Determine the (X, Y) coordinate at the center of the cell enclosing the given text.  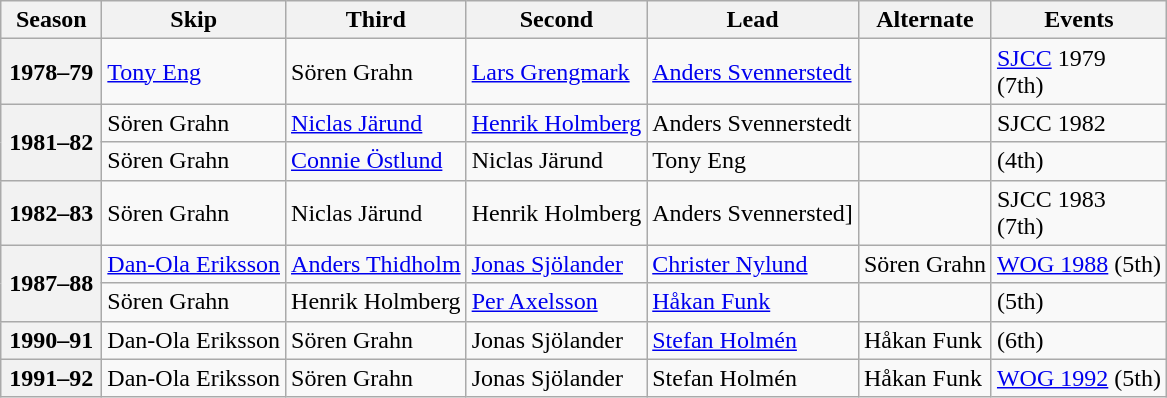
1981–82 (52, 142)
1991–92 (52, 378)
SJCC 1983 (7th) (1078, 212)
WOG 1992 (5th) (1078, 378)
Per Axelsson (556, 302)
Anders Svennersted] (753, 212)
Events (1078, 20)
Alternate (924, 20)
1982–83 (52, 212)
WOG 1988 (5th) (1078, 264)
Christer Nylund (753, 264)
Lars Grengmark (556, 72)
Skip (194, 20)
1990–91 (52, 340)
Second (556, 20)
Season (52, 20)
Anders Thidholm (376, 264)
SJCC 1982 (1078, 123)
SJCC 1979 (7th) (1078, 72)
(4th) (1078, 161)
1978–79 (52, 72)
(5th) (1078, 302)
Connie Östlund (376, 161)
(6th) (1078, 340)
1987–88 (52, 283)
Third (376, 20)
Lead (753, 20)
